Locate the cell with the specified text and output its (x, y) center coordinate. 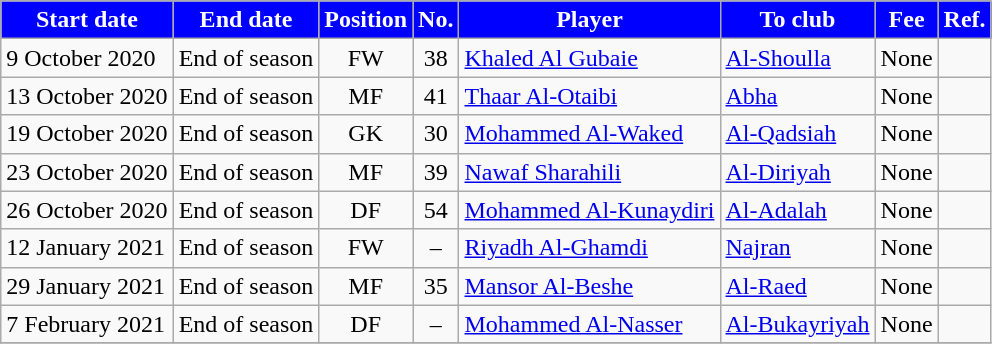
Abha (798, 96)
GK (366, 134)
30 (436, 134)
35 (436, 286)
38 (436, 58)
39 (436, 172)
Najran (798, 248)
Al-Shoulla (798, 58)
Player (590, 20)
Mohammed Al-Nasser (590, 324)
Thaar Al-Otaibi (590, 96)
Start date (87, 20)
To club (798, 20)
Nawaf Sharahili (590, 172)
Riyadh Al-Ghamdi (590, 248)
Ref. (964, 20)
No. (436, 20)
41 (436, 96)
Al-Adalah (798, 210)
Mohammed Al-Kunaydiri (590, 210)
26 October 2020 (87, 210)
Fee (906, 20)
Al-Raed (798, 286)
Mohammed Al-Waked (590, 134)
12 January 2021 (87, 248)
29 January 2021 (87, 286)
Position (366, 20)
7 February 2021 (87, 324)
13 October 2020 (87, 96)
Al-Bukayriyah (798, 324)
Al-Qadsiah (798, 134)
54 (436, 210)
19 October 2020 (87, 134)
9 October 2020 (87, 58)
23 October 2020 (87, 172)
Khaled Al Gubaie (590, 58)
Al-Diriyah (798, 172)
Mansor Al-Beshe (590, 286)
End date (246, 20)
